Locate the cell with the specified text and output its (X, Y) center coordinate. 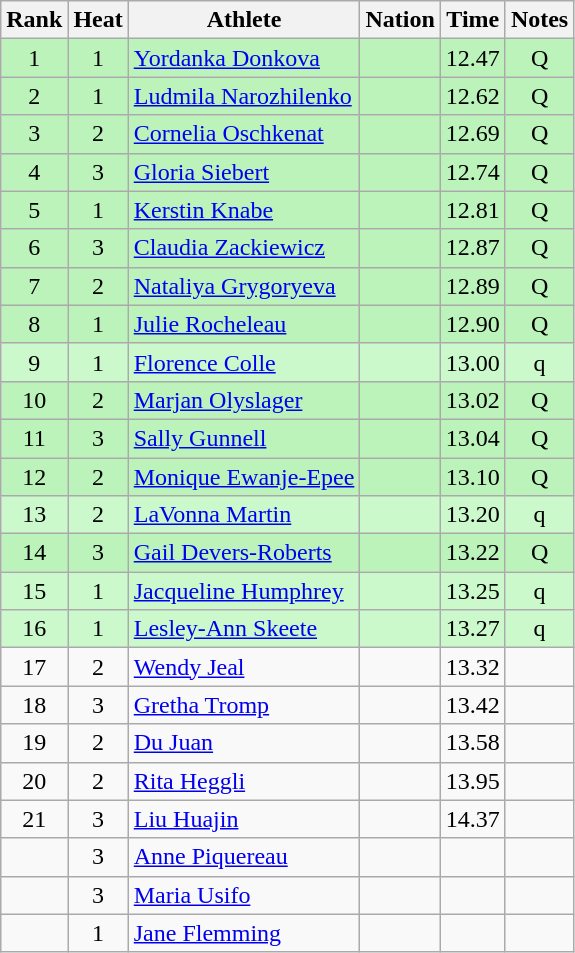
13.00 (472, 362)
13.95 (472, 781)
5 (34, 210)
12.90 (472, 324)
12.74 (472, 172)
Florence Colle (244, 362)
12.47 (472, 58)
12 (34, 477)
19 (34, 743)
4 (34, 172)
13.22 (472, 553)
7 (34, 286)
12.87 (472, 248)
Athlete (244, 20)
Kerstin Knabe (244, 210)
12.89 (472, 286)
13.58 (472, 743)
Gail Devers-Roberts (244, 553)
13.32 (472, 667)
Julie Rocheleau (244, 324)
Jane Flemming (244, 933)
12.69 (472, 134)
Monique Ewanje-Epee (244, 477)
13.25 (472, 591)
Maria Usifo (244, 895)
8 (34, 324)
13.20 (472, 515)
LaVonna Martin (244, 515)
Rank (34, 20)
Sally Gunnell (244, 438)
Wendy Jeal (244, 667)
18 (34, 705)
Ludmila Narozhilenko (244, 96)
Rita Heggli (244, 781)
20 (34, 781)
13.27 (472, 629)
11 (34, 438)
Nataliya Grygoryeva (244, 286)
12.81 (472, 210)
Gloria Siebert (244, 172)
Anne Piquereau (244, 857)
Cornelia Oschkenat (244, 134)
13.02 (472, 400)
Jacqueline Humphrey (244, 591)
Nation (400, 20)
Marjan Olyslager (244, 400)
Heat (98, 20)
21 (34, 819)
16 (34, 629)
Gretha Tromp (244, 705)
15 (34, 591)
17 (34, 667)
14.37 (472, 819)
Yordanka Donkova (244, 58)
Du Juan (244, 743)
13.42 (472, 705)
13.04 (472, 438)
9 (34, 362)
12.62 (472, 96)
Notes (539, 20)
Lesley-Ann Skeete (244, 629)
Time (472, 20)
13 (34, 515)
6 (34, 248)
Claudia Zackiewicz (244, 248)
14 (34, 553)
Liu Huajin (244, 819)
13.10 (472, 477)
10 (34, 400)
